Determine the [x, y] coordinate at the center of the cell enclosing the given text.  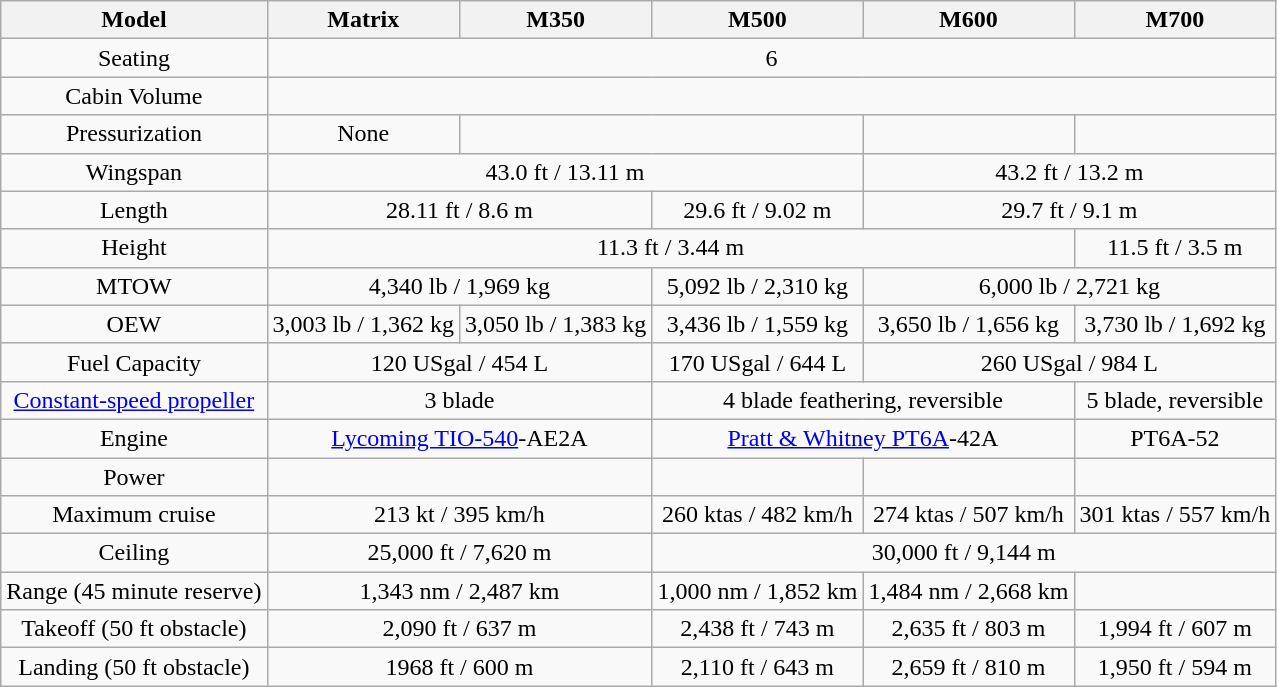
M350 [555, 20]
2,635 ft / 803 m [968, 629]
1,343 nm / 2,487 km [460, 591]
30,000 ft / 9,144 m [964, 553]
MTOW [134, 286]
Cabin Volume [134, 96]
Maximum cruise [134, 515]
3,003 lb / 1,362 kg [363, 324]
25,000 ft / 7,620 m [460, 553]
Seating [134, 58]
None [363, 134]
274 ktas / 507 km/h [968, 515]
M500 [758, 20]
Engine [134, 438]
120 USgal / 454 L [460, 362]
301 ktas / 557 km/h [1175, 515]
1,000 nm / 1,852 km [758, 591]
4,340 lb / 1,969 kg [460, 286]
1,950 ft / 594 m [1175, 667]
PT6A-52 [1175, 438]
43.0 ft / 13.11 m [565, 172]
5,092 lb / 2,310 kg [758, 286]
Fuel Capacity [134, 362]
Lycoming TIO-540-AE2A [460, 438]
5 blade, reversible [1175, 400]
4 blade feathering, reversible [863, 400]
Pressurization [134, 134]
Length [134, 210]
11.5 ft / 3.5 m [1175, 248]
2,110 ft / 643 m [758, 667]
Pratt & Whitney PT6A-42A [863, 438]
29.6 ft / 9.02 m [758, 210]
Power [134, 477]
3,436 lb / 1,559 kg [758, 324]
Ceiling [134, 553]
Landing (50 ft obstacle) [134, 667]
3 blade [460, 400]
Matrix [363, 20]
3,650 lb / 1,656 kg [968, 324]
260 USgal / 984 L [1070, 362]
Wingspan [134, 172]
43.2 ft / 13.2 m [1070, 172]
Model [134, 20]
Range (45 minute reserve) [134, 591]
OEW [134, 324]
2,090 ft / 637 m [460, 629]
2,659 ft / 810 m [968, 667]
2,438 ft / 743 m [758, 629]
M600 [968, 20]
Constant-speed propeller [134, 400]
Takeoff (50 ft obstacle) [134, 629]
Height [134, 248]
11.3 ft / 3.44 m [670, 248]
1,994 ft / 607 m [1175, 629]
1,484 nm / 2,668 km [968, 591]
28.11 ft / 8.6 m [460, 210]
213 kt / 395 km/h [460, 515]
260 ktas / 482 km/h [758, 515]
3,050 lb / 1,383 kg [555, 324]
6 [772, 58]
29.7 ft / 9.1 m [1070, 210]
170 USgal / 644 L [758, 362]
6,000 lb / 2,721 kg [1070, 286]
1968 ft / 600 m [460, 667]
M700 [1175, 20]
3,730 lb / 1,692 kg [1175, 324]
